Capture the cell that displays the provided text and extract its (X, Y) central coordinate. 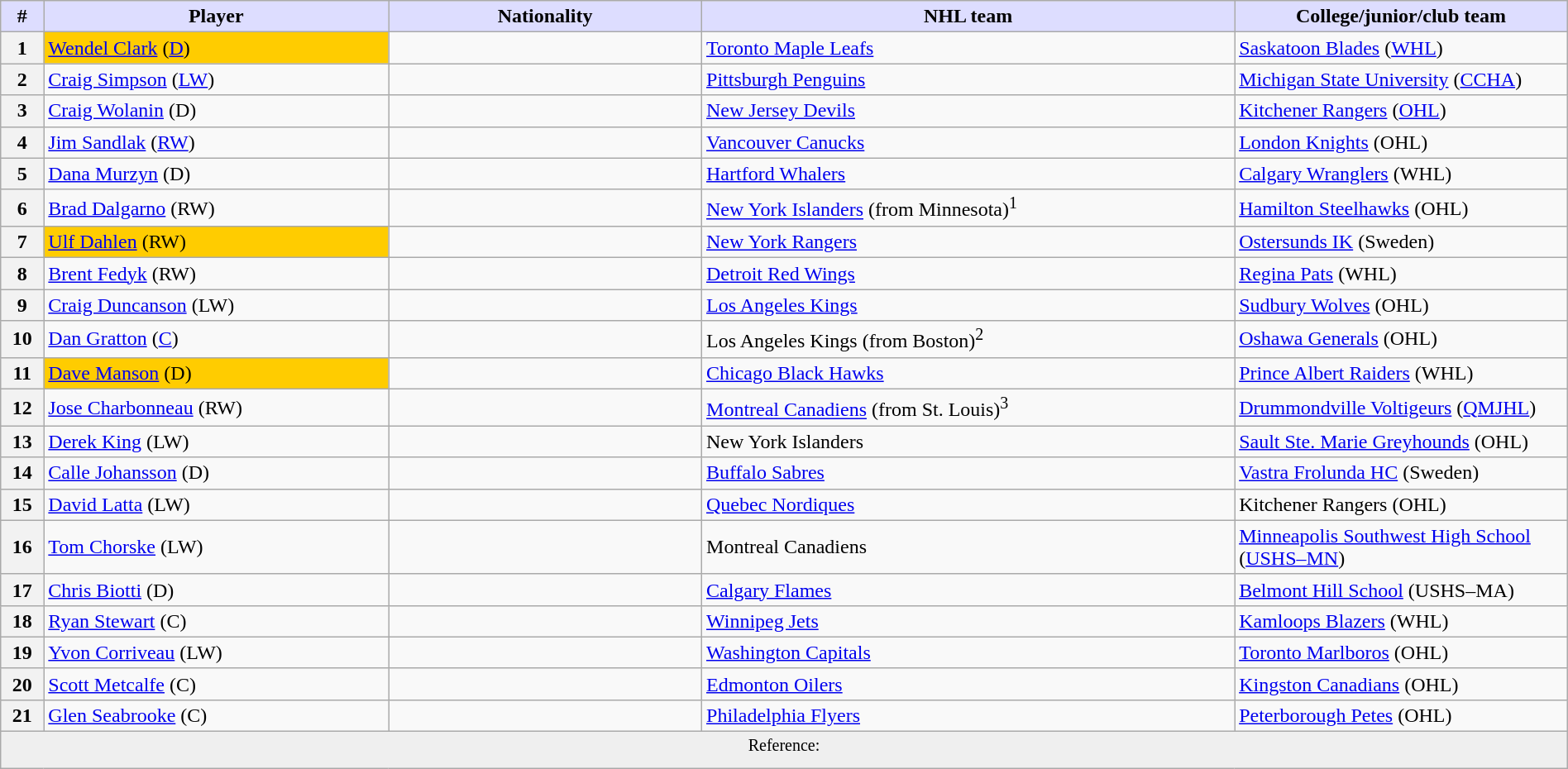
5 (22, 174)
Pittsburgh Penguins (968, 79)
Los Angeles Kings (from Boston)2 (968, 339)
20 (22, 684)
2 (22, 79)
Belmont Hill School (USHS–MA) (1401, 590)
Scott Metcalfe (C) (217, 684)
New Jersey Devils (968, 111)
Quebec Nordiques (968, 504)
Toronto Marlboros (OHL) (1401, 652)
Chris Biotti (D) (217, 590)
Craig Duncanson (LW) (217, 305)
Montreal Canadiens (from St. Louis)3 (968, 407)
New York Islanders (from Minnesota)1 (968, 208)
Brent Fedyk (RW) (217, 274)
Jose Charbonneau (RW) (217, 407)
Edmonton Oilers (968, 684)
Saskatoon Blades (WHL) (1401, 48)
NHL team (968, 17)
Philadelphia Flyers (968, 716)
Washington Capitals (968, 652)
Chicago Black Hawks (968, 373)
Player (217, 17)
Los Angeles Kings (968, 305)
11 (22, 373)
Calgary Flames (968, 590)
Michigan State University (CCHA) (1401, 79)
12 (22, 407)
19 (22, 652)
Craig Wolanin (D) (217, 111)
15 (22, 504)
Reference: (784, 751)
Calle Johansson (D) (217, 473)
16 (22, 547)
13 (22, 442)
4 (22, 142)
Vancouver Canucks (968, 142)
Jim Sandlak (RW) (217, 142)
9 (22, 305)
8 (22, 274)
Ostersunds IK (Sweden) (1401, 242)
Tom Chorske (LW) (217, 547)
Nationality (546, 17)
Drummondville Voltigeurs (QMJHL) (1401, 407)
Dave Manson (D) (217, 373)
Glen Seabrooke (C) (217, 716)
College/junior/club team (1401, 17)
New York Rangers (968, 242)
Peterborough Petes (OHL) (1401, 716)
Montreal Canadiens (968, 547)
Kamloops Blazers (WHL) (1401, 621)
Buffalo Sabres (968, 473)
Dana Murzyn (D) (217, 174)
Dan Gratton (C) (217, 339)
David Latta (LW) (217, 504)
3 (22, 111)
Craig Simpson (LW) (217, 79)
Ulf Dahlen (RW) (217, 242)
Vastra Frolunda HC (Sweden) (1401, 473)
7 (22, 242)
6 (22, 208)
Kingston Canadians (OHL) (1401, 684)
21 (22, 716)
18 (22, 621)
Hamilton Steelhawks (OHL) (1401, 208)
Calgary Wranglers (WHL) (1401, 174)
Detroit Red Wings (968, 274)
10 (22, 339)
Prince Albert Raiders (WHL) (1401, 373)
Oshawa Generals (OHL) (1401, 339)
Wendel Clark (D) (217, 48)
Derek King (LW) (217, 442)
1 (22, 48)
Toronto Maple Leafs (968, 48)
Sault Ste. Marie Greyhounds (OHL) (1401, 442)
Winnipeg Jets (968, 621)
Regina Pats (WHL) (1401, 274)
Ryan Stewart (C) (217, 621)
Hartford Whalers (968, 174)
London Knights (OHL) (1401, 142)
# (22, 17)
Yvon Corriveau (LW) (217, 652)
Minneapolis Southwest High School (USHS–MN) (1401, 547)
17 (22, 590)
New York Islanders (968, 442)
14 (22, 473)
Sudbury Wolves (OHL) (1401, 305)
Brad Dalgarno (RW) (217, 208)
